Return the [x, y] coordinate for the center point of the cell that contains the specified text.  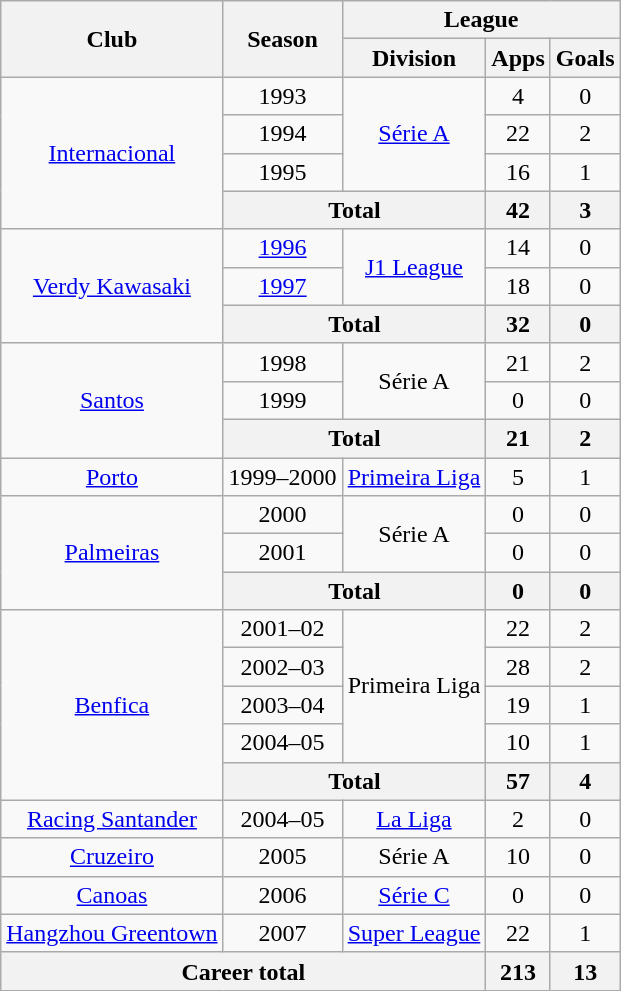
2007 [282, 933]
213 [518, 971]
3 [585, 210]
Cruzeiro [112, 857]
1995 [282, 172]
1993 [282, 96]
Porto [112, 477]
Apps [518, 58]
28 [518, 667]
2005 [282, 857]
18 [518, 286]
League [481, 20]
2001 [282, 553]
Canoas [112, 895]
1999 [282, 400]
14 [518, 248]
Club [112, 39]
Career total [244, 971]
Season [282, 39]
Hangzhou Greentown [112, 933]
Série C [414, 895]
57 [518, 781]
Goals [585, 58]
1994 [282, 134]
J1 League [414, 267]
2003–04 [282, 705]
Internacional [112, 153]
1999–2000 [282, 477]
32 [518, 324]
Super League [414, 933]
Verdy Kawasaki [112, 286]
Racing Santander [112, 819]
1998 [282, 362]
2000 [282, 515]
La Liga [414, 819]
2002–03 [282, 667]
1997 [282, 286]
42 [518, 210]
16 [518, 172]
13 [585, 971]
2001–02 [282, 629]
Santos [112, 400]
1996 [282, 248]
2006 [282, 895]
Palmeiras [112, 553]
5 [518, 477]
19 [518, 705]
Benfica [112, 705]
Division [414, 58]
